Search for the cell housing the specified text and yield its (X, Y) center coordinate. 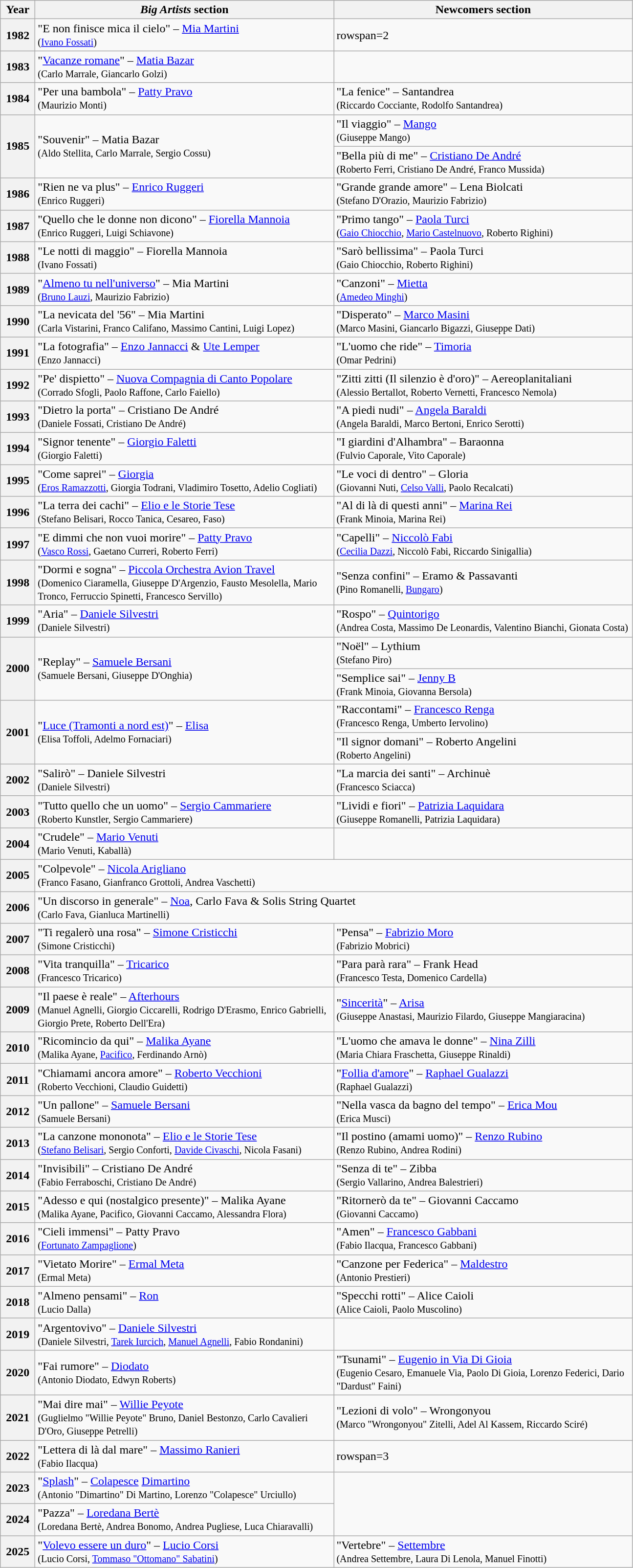
"Specchi rotti" – Alice Caioli(Alice Caioli, Paolo Muscolino) (483, 1302)
"Sarò bellissima" – Paola Turci(Gaio Chiocchio, Roberto Righini) (483, 257)
"Il viaggio" – Mango(Giuseppe Mango) (483, 130)
2014 (18, 1175)
"Dietro la porta" – Cristiano De André(Daniele Fossati, Cristiano De André) (185, 417)
"Grande grande amore" – Lena Biolcati(Stefano D'Orazio, Maurizio Fabrizio) (483, 194)
"Al di là di questi anni" – Marina Rei(Frank Minoia, Marina Rei) (483, 513)
"Per una bambola" – Patty Pravo(Maurizio Monti) (185, 99)
1998 (18, 582)
"Mai dire mai" – Willie Peyote(Guglielmo "Willie Peyote" Bruno, Daniel Bestonzo, Carlo Cavalieri D'Oro, Giuseppe Petrelli) (185, 1417)
"Primo tango" – Paola Turci(Gaio Chiocchio, Mario Castelnuovo, Roberto Righini) (483, 226)
"Ti regalerò una rosa" – Simone Cristicchi(Simone Cristicchi) (185, 939)
"La canzone mononota" – Elio e le Storie Tese(Stefano Belisari, Sergio Conforti, Davide Civaschi, Nicola Fasani) (185, 1143)
"Il paese è reale" – Afterhours(Manuel Agnelli, Giorgio Ciccarelli, Rodrigo D'Erasmo, Enrico Gabrielli, Giorgio Prete, Roberto Dell'Era) (185, 1009)
"Nella vasca da bagno del tempo" – Erica Mou(Erica Musci) (483, 1111)
"La marcia dei santi" – Archinuè(Francesco Sciacca) (483, 780)
"Argentovivo" – Daniele Silvestri(Daniele Silvestri, Tarek Iurcich, Manuel Agnelli, Fabio Rondanini) (185, 1334)
"Splash" – Colapesce Dimartino(Antonio "Dimartino" Di Martino, Lorenzo "Colapesce" Urciullo) (185, 1488)
1984 (18, 99)
"Senza confini" – Eramo & Passavanti(Pino Romanelli, Bungaro) (483, 582)
"Crudele" – Mario Venuti(Mario Venuti, Kaballà) (185, 843)
1983 (18, 67)
"Lividi e fiori" – Patrizia Laquidara(Giuseppe Romanelli, Patrizia Laquidara) (483, 812)
1990 (18, 321)
"Salirò" – Daniele Silvestri(Daniele Silvestri) (185, 780)
2020 (18, 1372)
2012 (18, 1111)
"Chiamami ancora amore" – Roberto Vecchioni(Roberto Vecchioni, Claudio Guidetti) (185, 1080)
2013 (18, 1143)
2006 (18, 907)
"Un discorso in generale" – Noa, Carlo Fava & Solis String Quartet(Carlo Fava, Gianluca Martinelli) (334, 907)
"Canzone per Federica" – Maldestro(Antonio Prestieri) (483, 1271)
"Para parà rara" – Frank Head(Francesco Testa, Domenico Cardella) (483, 971)
"Quello che le donne non dicono" – Fiorella Mannoia(Enrico Ruggeri, Luigi Schiavone) (185, 226)
1987 (18, 226)
1997 (18, 544)
2008 (18, 971)
"Adesso e qui (nostalgico presente)" – Malika Ayane(Malika Ayane, Pacifico, Giovanni Caccamo, Alessandra Flora) (185, 1207)
"La fenice" – Santandrea(Riccardo Cocciante, Rodolfo Santandrea) (483, 99)
"Colpevole" – Nicola Arigliano(Franco Fasano, Gianfranco Grottoli, Andrea Vaschetti) (334, 875)
"Ritornerò da te" – Giovanni Caccamo(Giovanni Caccamo) (483, 1207)
"Sincerità" – Arisa(Giuseppe Anastasi, Maurizio Filardo, Giuseppe Mangiaracina) (483, 1009)
2007 (18, 939)
"E non finisce mica il cielo" – Mia Martini(Ivano Fossati) (185, 35)
1986 (18, 194)
"L'uomo che ride" – Timoria(Omar Pedrini) (483, 353)
"Il postino (amami uomo)" – Renzo Rubino(Renzo Rubino, Andrea Rodini) (483, 1143)
"Canzoni" – Mietta(Amedeo Minghi) (483, 290)
2025 (18, 1551)
"Replay" – Samuele Bersani(Samuele Bersani, Giuseppe D'Onghia) (185, 669)
1982 (18, 35)
"Raccontami" – Francesco Renga(Francesco Renga, Umberto Iervolino) (483, 716)
"Souvenir" – Matia Bazar(Aldo Stellita, Carlo Marrale, Sergio Cossu) (185, 146)
2024 (18, 1520)
"Almeno pensami" – Ron(Lucio Dalla) (185, 1302)
"Signor tenente" – Giorgio Faletti(Giorgio Faletti) (185, 449)
1992 (18, 384)
1996 (18, 513)
"Aria" – Daniele Silvestri(Daniele Silvestri) (185, 621)
"Vacanze romane" – Matia Bazar(Carlo Marrale, Giancarlo Golzi) (185, 67)
"Volevo essere un duro" – Lucio Corsi(Lucio Corsi, Tommaso "Ottomano" Sabatini) (185, 1551)
2023 (18, 1488)
"Cieli immensi" – Patty Pravo(Fortunato Zampaglione) (185, 1238)
2017 (18, 1271)
"Pazza" – Loredana Bertè(Loredana Bertè, Andrea Bonomo, Andrea Pugliese, Luca Chiaravalli) (185, 1520)
"Semplice sai" – Jenny B(Frank Minoia, Giovanna Bersola) (483, 685)
"La terra dei cachi" – Elio e le Storie Tese(Stefano Belisari, Rocco Tanica, Cesareo, Faso) (185, 513)
rowspan=2 (483, 35)
1995 (18, 480)
"Ricomincio da qui" – Malika Ayane(Malika Ayane, Pacifico, Ferdinando Arnò) (185, 1048)
2021 (18, 1417)
"Noël" – Lythium(Stefano Piro) (483, 652)
"Fai rumore" – Diodato(Antonio Diodato, Edwyn Roberts) (185, 1372)
"A piedi nudi" – Angela Baraldi(Angela Baraldi, Marco Bertoni, Enrico Serotti) (483, 417)
2010 (18, 1048)
"Rospo" – Quintorigo(Andrea Costa, Massimo De Leonardis, Valentino Bianchi, Gionata Costa) (483, 621)
"Tutto quello che un uomo" – Sergio Cammariere(Roberto Kunstler, Sergio Cammariere) (185, 812)
2001 (18, 732)
2016 (18, 1238)
"Vietato Morire" – Ermal Meta(Ermal Meta) (185, 1271)
"Le voci di dentro" – Gloria(Giovanni Nuti, Celso Valli, Paolo Recalcati) (483, 480)
2011 (18, 1080)
"Rien ne va plus" – Enrico Ruggeri(Enrico Ruggeri) (185, 194)
2009 (18, 1009)
1994 (18, 449)
"Come saprei" – Giorgia (Eros Ramazzotti, Giorgia Todrani, Vladimiro Tosetto, Adelio Cogliati) (185, 480)
1989 (18, 290)
"Lettera di là dal mare" – Massimo Ranieri(Fabio Ilacqua) (185, 1456)
"Il signor domani" – Roberto Angelini(Roberto Angelini) (483, 748)
"Un pallone" – Samuele Bersani(Samuele Bersani) (185, 1111)
"Senza di te" – Zibba(Sergio Vallarino, Andrea Balestrieri) (483, 1175)
Year (18, 10)
rowspan=3 (483, 1456)
"Pensa" – Fabrizio Moro(Fabrizio Mobrici) (483, 939)
2022 (18, 1456)
"Follia d'amore" – Raphael Gualazzi(Raphael Gualazzi) (483, 1080)
"E dimmi che non vuoi morire" – Patty Pravo(Vasco Rossi, Gaetano Curreri, Roberto Ferri) (185, 544)
1985 (18, 146)
"Vita tranquilla" – Tricarico(Francesco Tricarico) (185, 971)
2019 (18, 1334)
"I giardini d'Alhambra" – Baraonna(Fulvio Caporale, Vito Caporale) (483, 449)
"Bella più di me" – Cristiano De André(Roberto Ferri, Cristiano De André, Franco Mussida) (483, 162)
1991 (18, 353)
1999 (18, 621)
1988 (18, 257)
"Almeno tu nell'universo" – Mia Martini(Bruno Lauzi, Maurizio Fabrizio) (185, 290)
2000 (18, 669)
"Lezioni di volo" – Wrongonyou(Marco "Wrongonyou" Zitelli, Adel Al Kassem, Riccardo Sciré) (483, 1417)
"Le notti di maggio" – Fiorella Mannoia(Ivano Fossati) (185, 257)
2002 (18, 780)
Newcomers section (483, 10)
"Invisibili" – Cristiano De André(Fabio Ferraboschi, Cristiano De André) (185, 1175)
"Zitti zitti (Il silenzio è d'oro)" – Aereoplanitaliani(Alessio Bertallot, Roberto Vernetti, Francesco Nemola) (483, 384)
1993 (18, 417)
"Vertebre" – Settembre(Andrea Settembre, Laura Di Lenola, Manuel Finotti) (483, 1551)
"Capelli" – Niccolò Fabi(Cecilia Dazzi, Niccolò Fabi, Riccardo Sinigallia) (483, 544)
Big Artists section (185, 10)
"La fotografia" – Enzo Jannacci & Ute Lemper(Enzo Jannacci) (185, 353)
"La nevicata del '56" – Mia Martini(Carla Vistarini, Franco Califano, Massimo Cantini, Luigi Lopez) (185, 321)
"Disperato" – Marco Masini(Marco Masini, Giancarlo Bigazzi, Giuseppe Dati) (483, 321)
2003 (18, 812)
"Pe' dispietto" – Nuova Compagnia di Canto Popolare(Corrado Sfogli, Paolo Raffone, Carlo Faiello) (185, 384)
"Tsunami" – Eugenio in Via Di Gioia(Eugenio Cesaro, Emanuele Via, Paolo Di Gioia, Lorenzo Federici, Dario "Dardust" Faini) (483, 1372)
2018 (18, 1302)
2004 (18, 843)
"Luce (Tramonti a nord est)" – Elisa(Elisa Toffoli, Adelmo Fornaciari) (185, 732)
2005 (18, 875)
2015 (18, 1207)
"Amen" – Francesco Gabbani(Fabio Ilacqua, Francesco Gabbani) (483, 1238)
"L'uomo che amava le donne" – Nina Zilli(Maria Chiara Fraschetta, Giuseppe Rinaldi) (483, 1048)
